Find where the given text appears and provide that cell's center as [X, Y] coordinate. 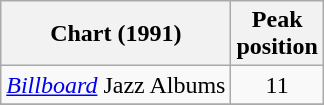
11 [277, 85]
Chart (1991) [116, 34]
Peakposition [277, 34]
Billboard Jazz Albums [116, 85]
